Detect which cell encompasses the target text, then output its (x, y) center coordinate. 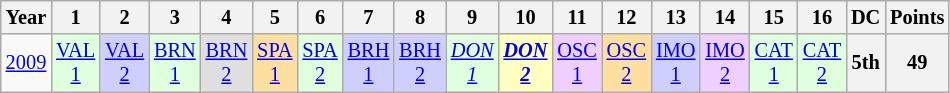
Year (26, 17)
SPA1 (274, 63)
3 (175, 17)
14 (724, 17)
5th (866, 63)
DC (866, 17)
CAT1 (774, 63)
VAL1 (76, 63)
DON1 (472, 63)
5 (274, 17)
6 (320, 17)
11 (576, 17)
BRN2 (227, 63)
VAL2 (124, 63)
49 (917, 63)
7 (369, 17)
OSC1 (576, 63)
1 (76, 17)
2 (124, 17)
CAT2 (822, 63)
15 (774, 17)
12 (626, 17)
10 (526, 17)
IMO2 (724, 63)
13 (676, 17)
BRH1 (369, 63)
DON2 (526, 63)
9 (472, 17)
SPA2 (320, 63)
IMO1 (676, 63)
BRH2 (420, 63)
2009 (26, 63)
OSC2 (626, 63)
Points (917, 17)
BRN1 (175, 63)
4 (227, 17)
16 (822, 17)
8 (420, 17)
